From the cell containing the given text, extract its center point as [x, y] coordinate. 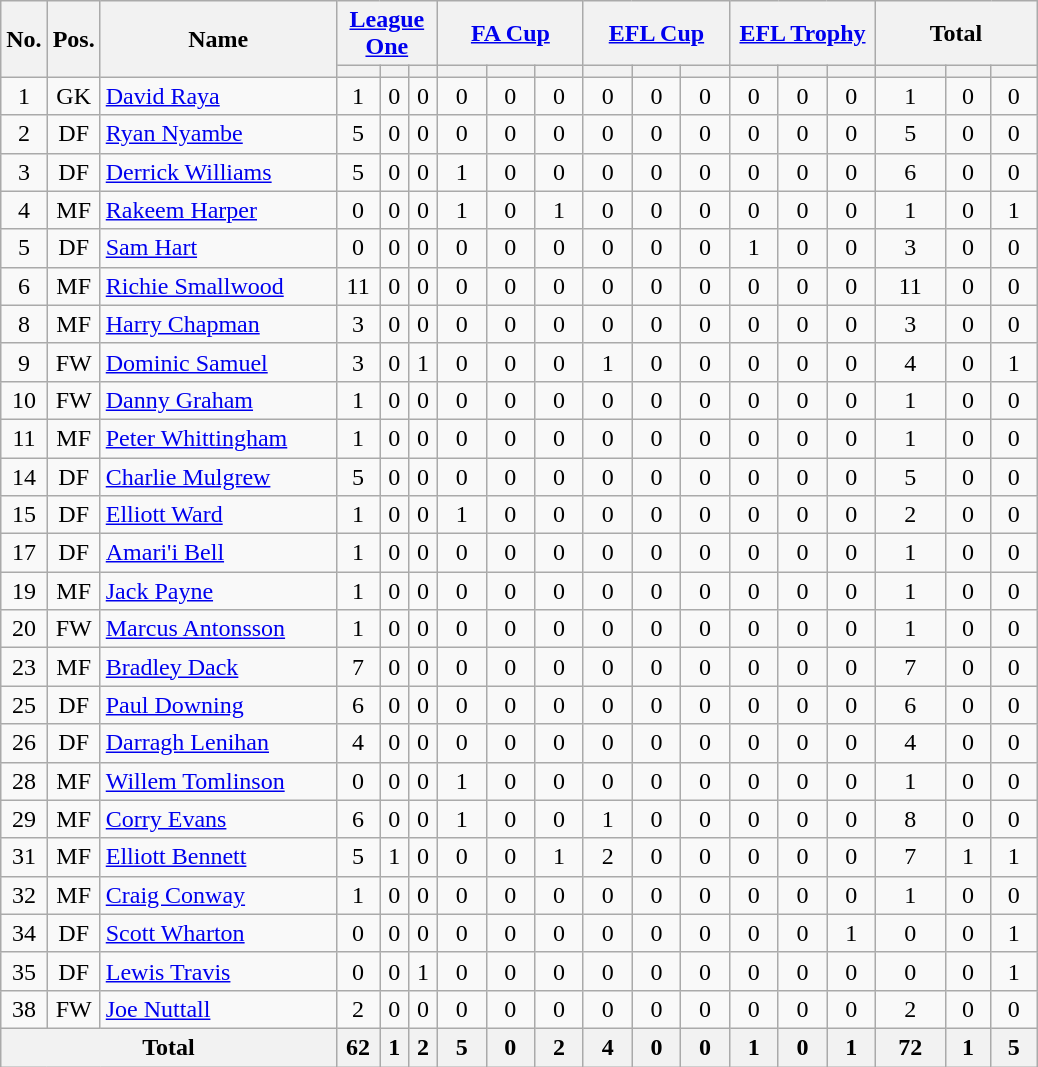
Sam Hart [218, 248]
EFL Cup [656, 34]
FA Cup [510, 34]
Bradley Dack [218, 667]
Ryan Nyambe [218, 134]
10 [24, 400]
31 [24, 857]
David Raya [218, 96]
Paul Downing [218, 705]
25 [24, 705]
Danny Graham [218, 400]
Lewis Travis [218, 971]
34 [24, 933]
Name [218, 39]
28 [24, 781]
Corry Evans [218, 819]
Darragh Lenihan [218, 743]
EFL Trophy [802, 34]
Joe Nuttall [218, 1009]
Scott Wharton [218, 933]
9 [24, 362]
32 [24, 895]
35 [24, 971]
League One [386, 34]
72 [911, 1047]
No. [24, 39]
26 [24, 743]
15 [24, 515]
Derrick Williams [218, 172]
29 [24, 819]
Elliott Ward [218, 515]
Marcus Antonsson [218, 629]
Craig Conway [218, 895]
Pos. [74, 39]
19 [24, 591]
Harry Chapman [218, 324]
62 [358, 1047]
20 [24, 629]
Charlie Mulgrew [218, 477]
17 [24, 553]
Peter Whittingham [218, 438]
Willem Tomlinson [218, 781]
Jack Payne [218, 591]
Amari'i Bell [218, 553]
Dominic Samuel [218, 362]
GK [74, 96]
Rakeem Harper [218, 210]
Elliott Bennett [218, 857]
14 [24, 477]
23 [24, 667]
Richie Smallwood [218, 286]
38 [24, 1009]
